Scan for the cell matching the given text and deliver its (X, Y) coordinate at center. 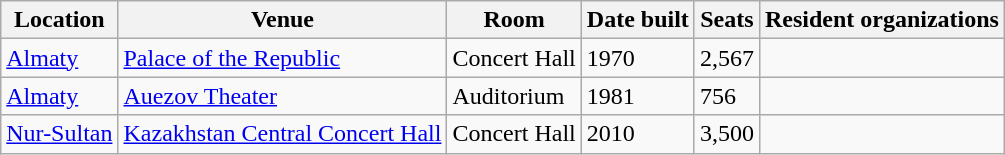
Venue (282, 20)
Auditorium (514, 96)
2010 (638, 134)
Resident organizations (882, 20)
Seats (726, 20)
3,500 (726, 134)
Location (60, 20)
Date built (638, 20)
Nur-Sultan (60, 134)
2,567 (726, 58)
Room (514, 20)
1981 (638, 96)
Auezov Theater (282, 96)
Palace of the Republic (282, 58)
Kazakhstan Central Concert Hall (282, 134)
756 (726, 96)
1970 (638, 58)
